Output the (x, y) coordinate of the center of the cell containing the given text.  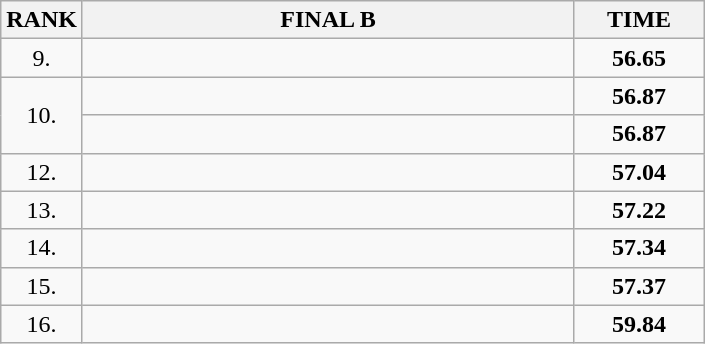
9. (42, 58)
57.34 (640, 248)
15. (42, 286)
57.04 (640, 172)
RANK (42, 20)
12. (42, 172)
FINAL B (328, 20)
57.37 (640, 286)
56.65 (640, 58)
TIME (640, 20)
14. (42, 248)
10. (42, 115)
16. (42, 324)
59.84 (640, 324)
57.22 (640, 210)
13. (42, 210)
